Locate the cell with the specified text and output its [x, y] center coordinate. 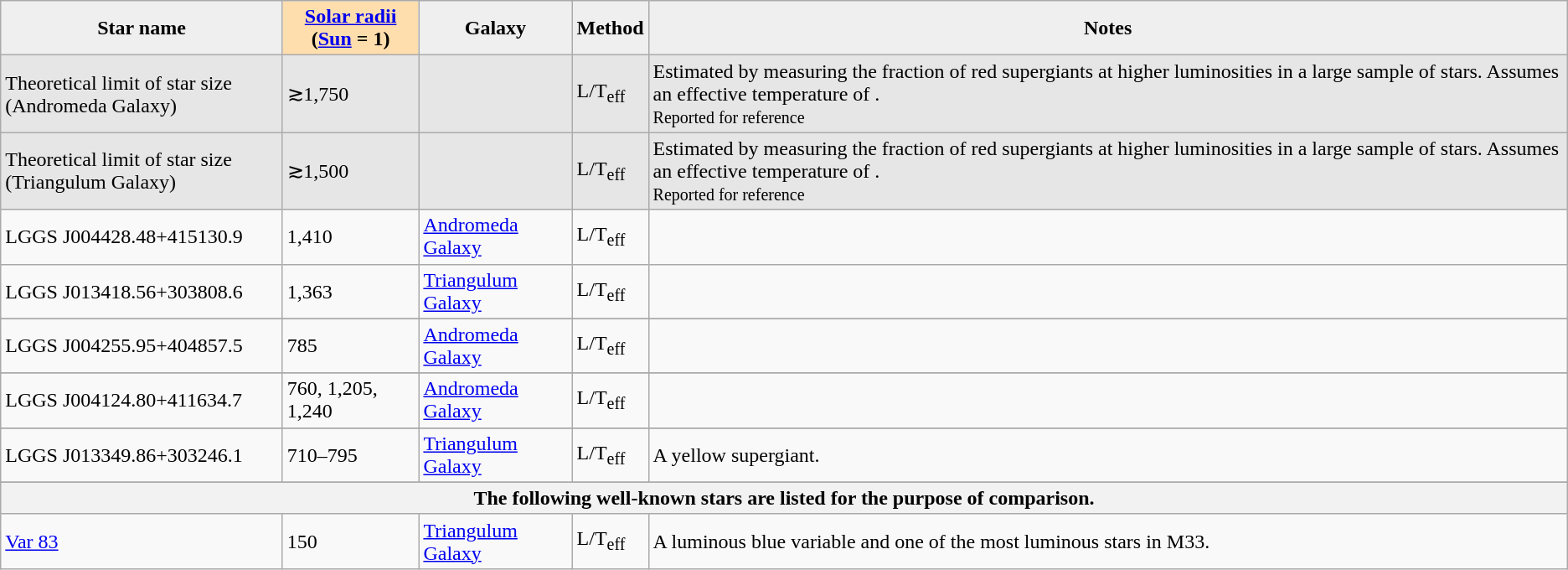
Method [610, 28]
760, 1,205, 1,240 [350, 401]
Theoretical limit of star size (Triangulum Galaxy) [142, 171]
Solar radii(Sun = 1) [350, 28]
Galaxy [496, 28]
≳1,500 [350, 171]
1,363 [350, 292]
LGGS J004124.80+411634.7 [142, 401]
LGGS J013418.56+303808.6 [142, 292]
710–795 [350, 454]
Var 83 [142, 541]
150 [350, 541]
Theoretical limit of star size (Andromeda Galaxy) [142, 94]
LGGS J004428.48+415130.9 [142, 236]
Notes [1107, 28]
Star name [142, 28]
1,410 [350, 236]
LGGS J013349.86+303246.1 [142, 454]
LGGS J004255.95+404857.5 [142, 345]
785 [350, 345]
≳1,750 [350, 94]
A yellow supergiant. [1107, 454]
A luminous blue variable and one of the most luminous stars in M33. [1107, 541]
The following well-known stars are listed for the purpose of comparison. [784, 498]
